For the text-containing cell, return its midpoint in (X, Y) coordinate format. 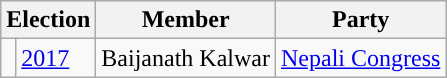
Election (48, 20)
Party (360, 20)
Member (186, 20)
Nepali Congress (360, 58)
Baijanath Kalwar (186, 58)
2017 (56, 58)
